Locate the cell with the specified text and output its (x, y) center coordinate. 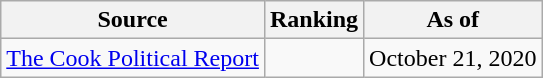
Source (133, 20)
As of (453, 20)
October 21, 2020 (453, 58)
The Cook Political Report (133, 58)
Ranking (314, 20)
